Pinpoint the cell where the given text exists, returning its (x, y) midpoint coordinate. 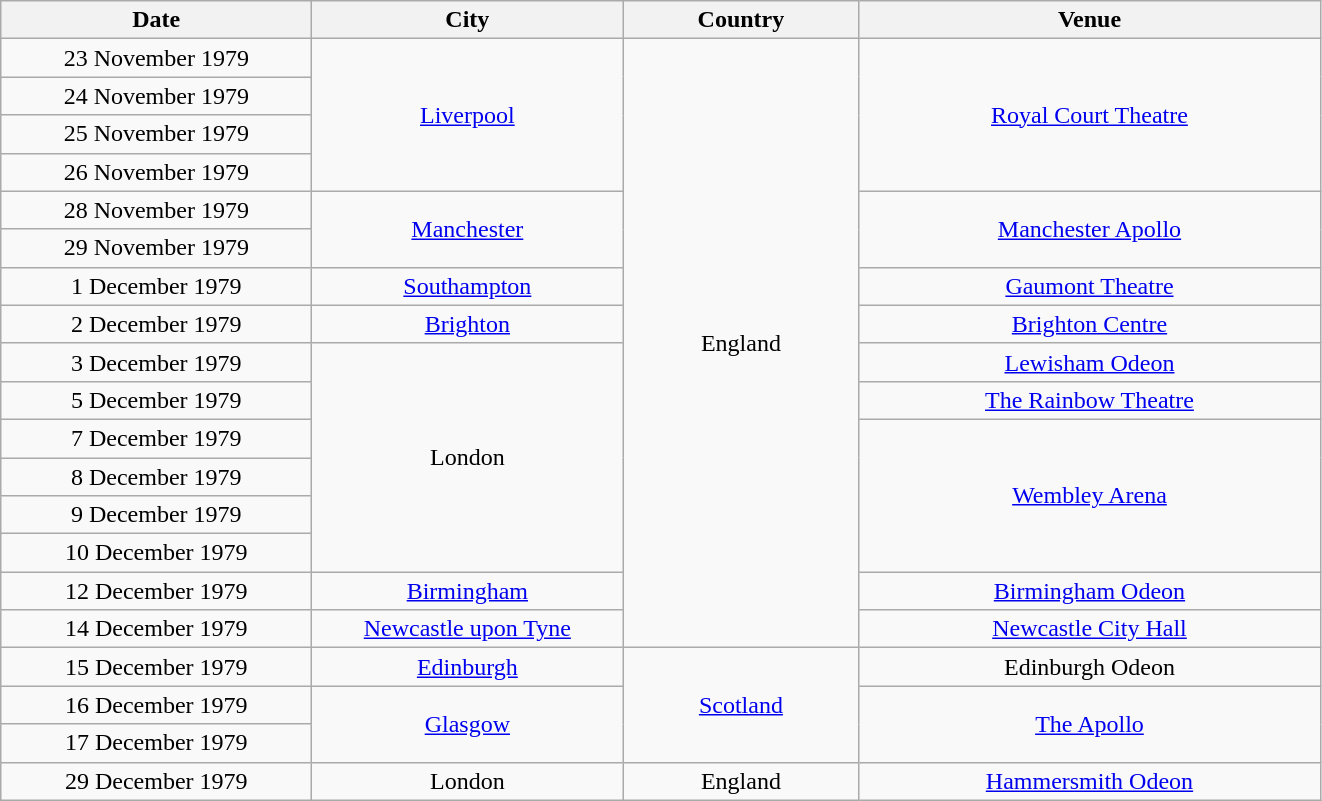
5 December 1979 (156, 400)
Venue (1090, 20)
Manchester Apollo (1090, 229)
Southampton (468, 286)
1 December 1979 (156, 286)
29 December 1979 (156, 781)
Brighton (468, 324)
Hammersmith Odeon (1090, 781)
Country (741, 20)
Brighton Centre (1090, 324)
Scotland (741, 705)
Lewisham Odeon (1090, 362)
Gaumont Theatre (1090, 286)
Wembley Arena (1090, 495)
The Rainbow Theatre (1090, 400)
The Apollo (1090, 724)
Edinburgh Odeon (1090, 667)
City (468, 20)
28 November 1979 (156, 210)
3 December 1979 (156, 362)
26 November 1979 (156, 172)
Birmingham Odeon (1090, 591)
15 December 1979 (156, 667)
Glasgow (468, 724)
2 December 1979 (156, 324)
Date (156, 20)
Newcastle upon Tyne (468, 629)
10 December 1979 (156, 553)
Royal Court Theatre (1090, 115)
9 December 1979 (156, 515)
24 November 1979 (156, 96)
Edinburgh (468, 667)
7 December 1979 (156, 438)
17 December 1979 (156, 743)
23 November 1979 (156, 58)
29 November 1979 (156, 248)
Newcastle City Hall (1090, 629)
14 December 1979 (156, 629)
25 November 1979 (156, 134)
8 December 1979 (156, 477)
Manchester (468, 229)
12 December 1979 (156, 591)
16 December 1979 (156, 705)
Birmingham (468, 591)
Liverpool (468, 115)
